Provide the [x, y] coordinate of the cell's center where the given text is located.  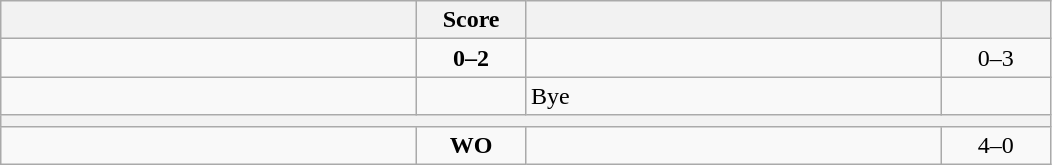
WO [472, 145]
0–3 [996, 58]
Score [472, 20]
Bye [733, 96]
4–0 [996, 145]
0–2 [472, 58]
